Scan for the cell matching the given text and deliver its (X, Y) coordinate at center. 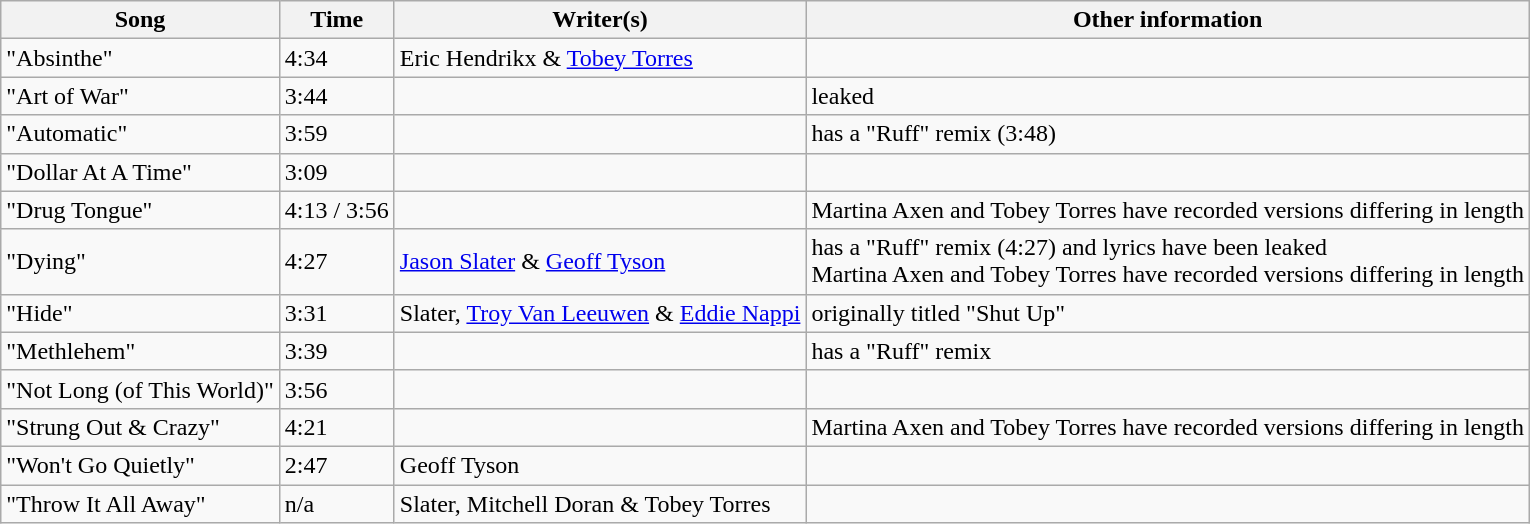
"Automatic" (140, 134)
Geoff Tyson (600, 465)
has a "Ruff" remix (4:27) and lyrics have been leakedMartina Axen and Tobey Torres have recorded versions differing in length (1168, 262)
3:56 (336, 389)
"Hide" (140, 313)
Time (336, 20)
Eric Hendrikx & Tobey Torres (600, 58)
3:09 (336, 172)
Song (140, 20)
2:47 (336, 465)
originally titled "Shut Up" (1168, 313)
"Art of War" (140, 96)
Slater, Mitchell Doran & Tobey Torres (600, 503)
4:21 (336, 427)
"Won't Go Quietly" (140, 465)
has a "Ruff" remix (1168, 351)
"Dollar At A Time" (140, 172)
3:39 (336, 351)
leaked (1168, 96)
Slater, Troy Van Leeuwen & Eddie Nappi (600, 313)
has a "Ruff" remix (3:48) (1168, 134)
3:44 (336, 96)
"Absinthe" (140, 58)
4:34 (336, 58)
"Strung Out & Crazy" (140, 427)
Other information (1168, 20)
Writer(s) (600, 20)
"Not Long (of This World)" (140, 389)
Jason Slater & Geoff Tyson (600, 262)
"Throw It All Away" (140, 503)
"Drug Tongue" (140, 210)
"Methlehem" (140, 351)
3:31 (336, 313)
4:27 (336, 262)
4:13 / 3:56 (336, 210)
"Dying" (140, 262)
n/a (336, 503)
3:59 (336, 134)
